Pinpoint the cell where the given text exists, returning its (x, y) midpoint coordinate. 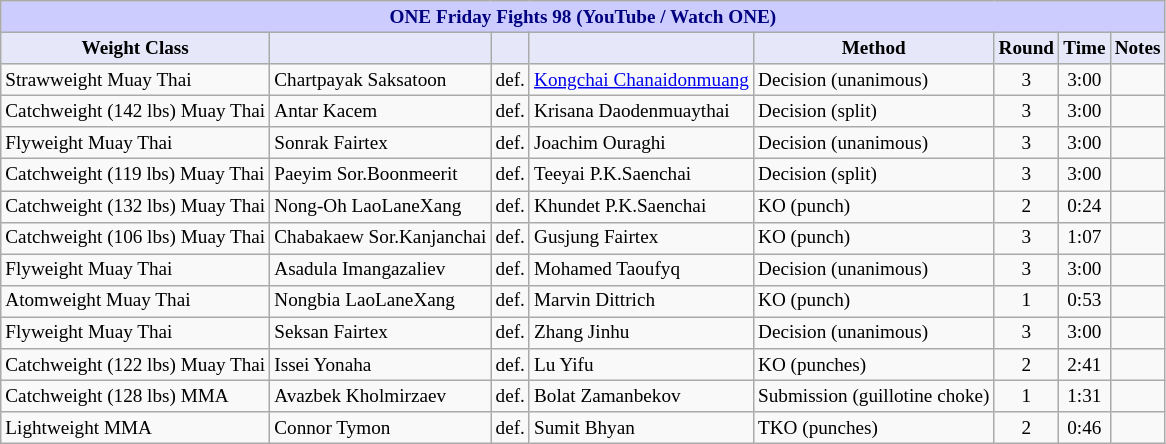
Kongchai Chanaidonmuang (641, 80)
Nong-Oh LaoLaneXang (380, 206)
Round (1026, 48)
Sumit Bhyan (641, 428)
Catchweight (122 lbs) Muay Thai (136, 365)
Catchweight (132 lbs) Muay Thai (136, 206)
Lightweight MMA (136, 428)
Connor Tymon (380, 428)
Nongbia LaoLaneXang (380, 301)
Sonrak Fairtex (380, 143)
Marvin Dittrich (641, 301)
Catchweight (106 lbs) Muay Thai (136, 238)
0:53 (1084, 301)
ONE Friday Fights 98 (YouTube / Watch ONE) (583, 17)
Atomweight Muay Thai (136, 301)
Strawweight Muay Thai (136, 80)
Gusjung Fairtex (641, 238)
Teeyai P.K.Saenchai (641, 175)
Notes (1138, 48)
Lu Yifu (641, 365)
Krisana Daodenmuaythai (641, 111)
Method (874, 48)
Mohamed Taoufyq (641, 270)
0:46 (1084, 428)
Khundet P.K.Saenchai (641, 206)
Chabakaew Sor.Kanjanchai (380, 238)
Bolat Zamanbekov (641, 396)
Seksan Fairtex (380, 333)
KO (punches) (874, 365)
Asadula Imangazaliev (380, 270)
Zhang Jinhu (641, 333)
Catchweight (142 lbs) Muay Thai (136, 111)
Submission (guillotine choke) (874, 396)
Chartpayak Saksatoon (380, 80)
Joachim Ouraghi (641, 143)
Issei Yonaha (380, 365)
Antar Kacem (380, 111)
0:24 (1084, 206)
2:41 (1084, 365)
1:07 (1084, 238)
Weight Class (136, 48)
Catchweight (128 lbs) MMA (136, 396)
Time (1084, 48)
Catchweight (119 lbs) Muay Thai (136, 175)
TKO (punches) (874, 428)
1:31 (1084, 396)
Avazbek Kholmirzaev (380, 396)
Paeyim Sor.Boonmeerit (380, 175)
